Capture the cell that displays the provided text and extract its (x, y) central coordinate. 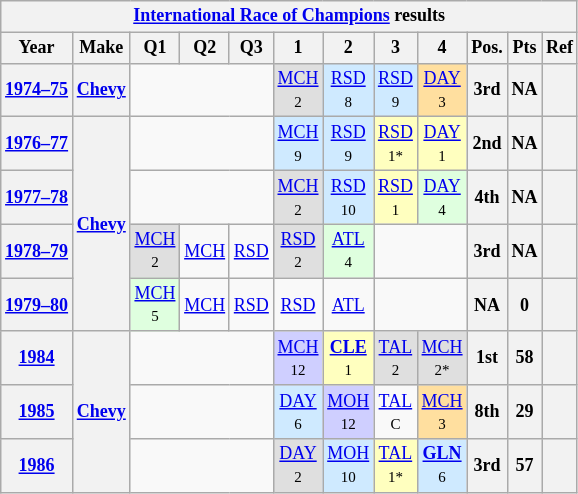
International Race of Champions results (290, 16)
Pts (524, 48)
1979–80 (37, 305)
MOH10 (348, 466)
0 (524, 305)
2 (348, 48)
RSD10 (348, 197)
8th (487, 412)
58 (524, 358)
TAL2 (396, 358)
TALC (396, 412)
MCH12 (298, 358)
57 (524, 466)
29 (524, 412)
ATL4 (348, 251)
Year (37, 48)
1985 (37, 412)
Q1 (155, 48)
RSD1 (396, 197)
DAY2 (298, 466)
1 (298, 48)
MCH3 (442, 412)
GLN6 (442, 466)
3 (396, 48)
MCH5 (155, 305)
1977–78 (37, 197)
Pos. (487, 48)
DAY4 (442, 197)
Make (101, 48)
DAY3 (442, 90)
RSD1* (396, 144)
1984 (37, 358)
4th (487, 197)
1986 (37, 466)
2nd (487, 144)
CLE1 (348, 358)
1976–77 (37, 144)
1978–79 (37, 251)
ATL (348, 305)
Q2 (205, 48)
MCH2* (442, 358)
1974–75 (37, 90)
4 (442, 48)
RSD8 (348, 90)
1st (487, 358)
DAY1 (442, 144)
DAY6 (298, 412)
TAL1* (396, 466)
Ref (560, 48)
MCH9 (298, 144)
MOH12 (348, 412)
RSD2 (298, 251)
Q3 (251, 48)
